Provide the (X, Y) coordinate of the cell's center where the given text is located.  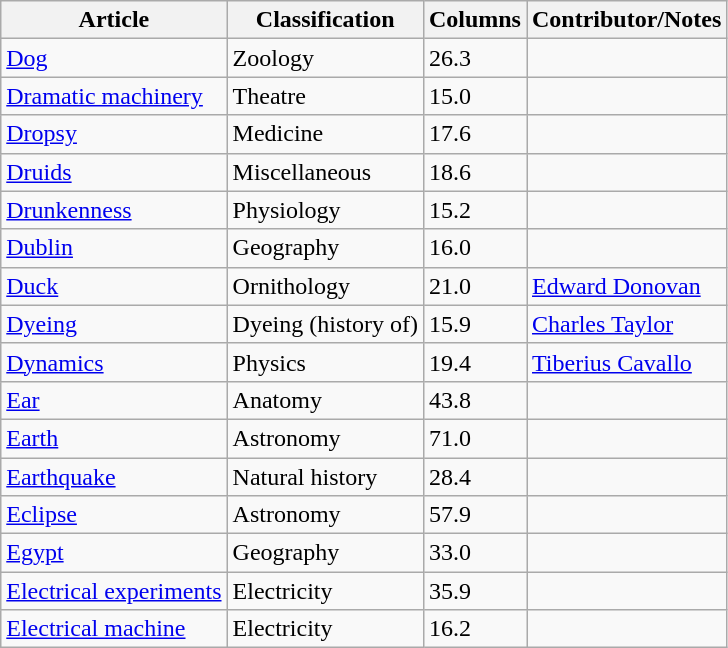
Ornithology (325, 286)
Columns (474, 20)
33.0 (474, 553)
Miscellaneous (325, 172)
Physics (325, 362)
Charles Taylor (626, 324)
Edward Donovan (626, 286)
Natural history (325, 477)
Drunkenness (114, 210)
21.0 (474, 286)
35.9 (474, 591)
15.9 (474, 324)
28.4 (474, 477)
Article (114, 20)
Druids (114, 172)
Dropsy (114, 134)
Earth (114, 438)
Tiberius Cavallo (626, 362)
16.2 (474, 629)
16.0 (474, 248)
Egypt (114, 553)
57.9 (474, 515)
Dyeing (history of) (325, 324)
18.6 (474, 172)
Physiology (325, 210)
17.6 (474, 134)
Dramatic machinery (114, 96)
Electrical experiments (114, 591)
71.0 (474, 438)
Classification (325, 20)
Duck (114, 286)
15.2 (474, 210)
Zoology (325, 58)
Theatre (325, 96)
Dublin (114, 248)
Dog (114, 58)
Contributor/Notes (626, 20)
Electrical machine (114, 629)
26.3 (474, 58)
Anatomy (325, 400)
19.4 (474, 362)
Eclipse (114, 515)
Medicine (325, 134)
15.0 (474, 96)
Earthquake (114, 477)
Dyeing (114, 324)
43.8 (474, 400)
Ear (114, 400)
Dynamics (114, 362)
